Extract the (X, Y) coordinate from the center of the cell holding the provided text.  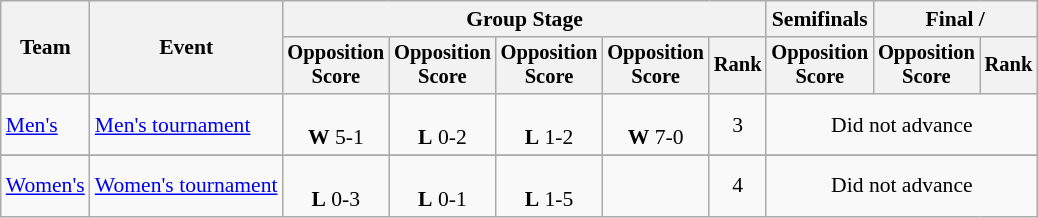
L 0-1 (442, 186)
Men's tournament (186, 124)
W 7-0 (656, 124)
Group Stage (525, 19)
4 (738, 186)
Women's tournament (186, 186)
Women's (46, 186)
W 5-1 (336, 124)
L 0-2 (442, 124)
Final / (955, 19)
3 (738, 124)
Men's (46, 124)
L 0-3 (336, 186)
Semifinals (820, 19)
Event (186, 48)
L 1-2 (550, 124)
L 1-5 (550, 186)
Team (46, 48)
